Identify which cell holds the provided text, then report its [x, y] central coordinate. 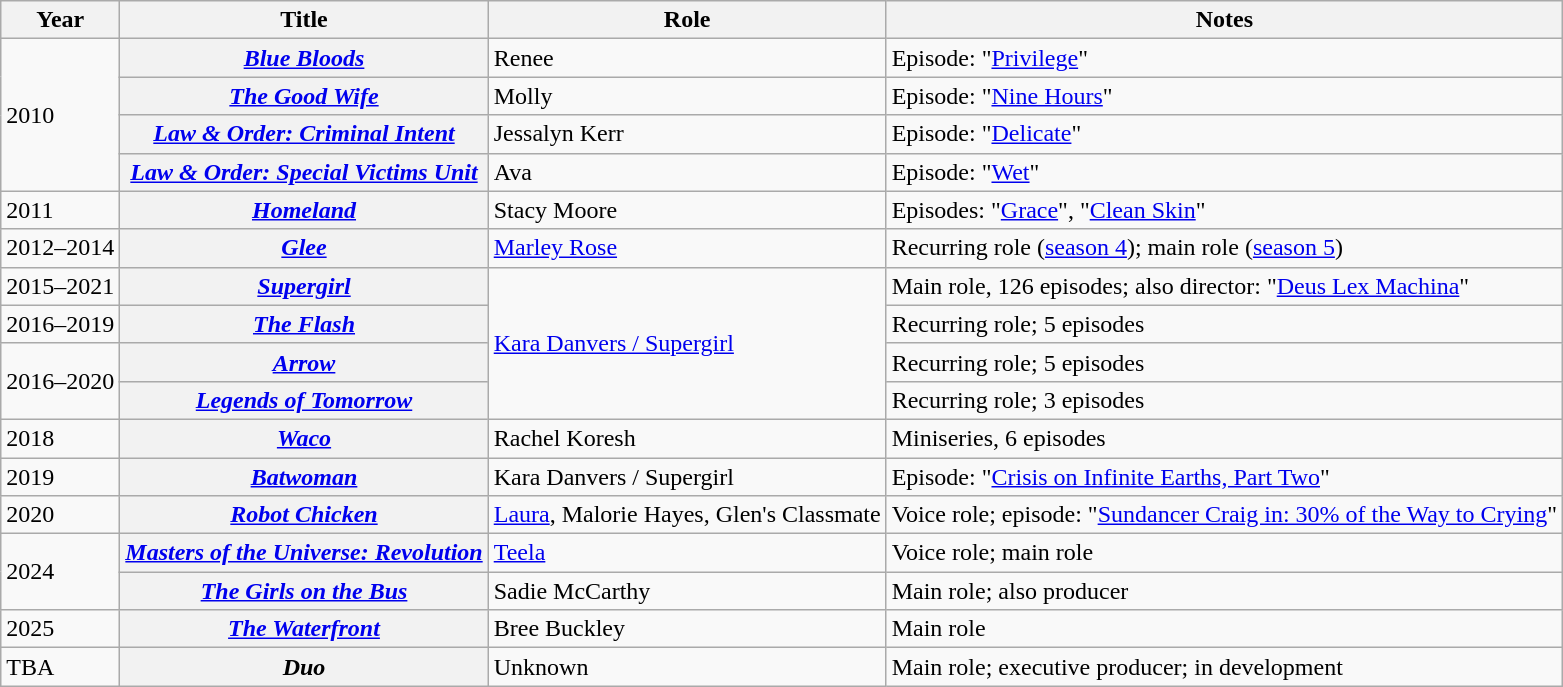
Episode: "Crisis on Infinite Earths, Part Two" [1224, 477]
Homeland [304, 210]
Ava [687, 172]
Teela [687, 553]
Notes [1224, 20]
Episode: "Delicate" [1224, 134]
Bree Buckley [687, 629]
Blue Bloods [304, 58]
2019 [60, 477]
Masters of the Universe: Revolution [304, 553]
Main role; also producer [1224, 591]
Law & Order: Special Victims Unit [304, 172]
Episodes: "Grace", "Clean Skin" [1224, 210]
Episode: "Wet" [1224, 172]
Arrow [304, 362]
The Girls on the Bus [304, 591]
2012–2014 [60, 248]
Sadie McCarthy [687, 591]
Stacy Moore [687, 210]
Molly [687, 96]
The Good Wife [304, 96]
Voice role; main role [1224, 553]
Supergirl [304, 286]
2025 [60, 629]
2011 [60, 210]
Robot Chicken [304, 515]
Main role, 126 episodes; also director: "Deus Lex Machina" [1224, 286]
2015–2021 [60, 286]
2018 [60, 438]
Episode: "Nine Hours" [1224, 96]
Role [687, 20]
Main role [1224, 629]
Episode: "Privilege" [1224, 58]
Unknown [687, 667]
Main role; executive producer; in development [1224, 667]
Rachel Koresh [687, 438]
2020 [60, 515]
Marley Rose [687, 248]
Miniseries, 6 episodes [1224, 438]
2024 [60, 572]
2010 [60, 115]
Recurring role; 3 episodes [1224, 400]
Duo [304, 667]
The Flash [304, 324]
Jessalyn Kerr [687, 134]
Batwoman [304, 477]
Waco [304, 438]
Glee [304, 248]
Voice role; episode: "Sundancer Craig in: 30% of the Way to Crying" [1224, 515]
Title [304, 20]
The Waterfront [304, 629]
Law & Order: Criminal Intent [304, 134]
TBA [60, 667]
Year [60, 20]
2016–2019 [60, 324]
2016–2020 [60, 381]
Renee [687, 58]
Legends of Tomorrow [304, 400]
Recurring role (season 4); main role (season 5) [1224, 248]
Laura, Malorie Hayes, Glen's Classmate [687, 515]
